Pinpoint the cell where the given text exists, returning its (x, y) midpoint coordinate. 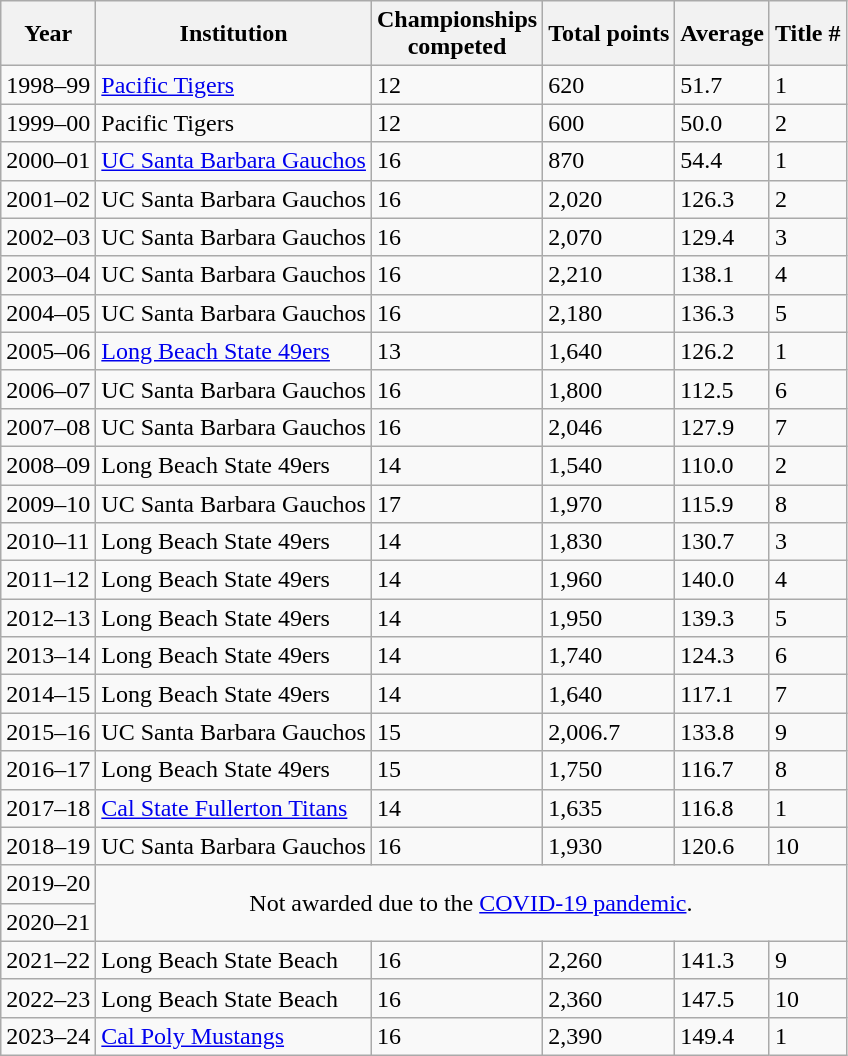
Cal State Fullerton Titans (234, 808)
124.3 (722, 656)
116.8 (722, 808)
2000–01 (48, 161)
115.9 (722, 503)
149.4 (722, 1036)
2012–13 (48, 618)
120.6 (722, 846)
2,070 (609, 237)
Not awarded due to the COVID-19 pandemic. (471, 903)
147.5 (722, 998)
140.0 (722, 580)
1,750 (609, 770)
1,930 (609, 846)
1,950 (609, 618)
138.1 (722, 275)
17 (456, 503)
2006–07 (48, 389)
139.3 (722, 618)
2,360 (609, 998)
2007–08 (48, 427)
54.4 (722, 161)
129.4 (722, 237)
136.3 (722, 313)
112.5 (722, 389)
600 (609, 123)
50.0 (722, 123)
110.0 (722, 465)
2020–21 (48, 922)
2,260 (609, 960)
870 (609, 161)
2014–15 (48, 694)
Championshipscompeted (456, 34)
2,020 (609, 199)
2009–10 (48, 503)
2,046 (609, 427)
2017–18 (48, 808)
2,006.7 (609, 732)
51.7 (722, 85)
Average (722, 34)
Year (48, 34)
133.8 (722, 732)
2015–16 (48, 732)
2019–20 (48, 884)
1,800 (609, 389)
2003–04 (48, 275)
2016–17 (48, 770)
2013–14 (48, 656)
1,740 (609, 656)
2005–06 (48, 351)
1,635 (609, 808)
127.9 (722, 427)
2004–05 (48, 313)
1,960 (609, 580)
1,540 (609, 465)
2002–03 (48, 237)
Total points (609, 34)
1,830 (609, 542)
117.1 (722, 694)
2018–19 (48, 846)
2023–24 (48, 1036)
2010–11 (48, 542)
1999–00 (48, 123)
2022–23 (48, 998)
13 (456, 351)
126.2 (722, 351)
Institution (234, 34)
2001–02 (48, 199)
141.3 (722, 960)
2008–09 (48, 465)
2,210 (609, 275)
1,970 (609, 503)
126.3 (722, 199)
130.7 (722, 542)
116.7 (722, 770)
2021–22 (48, 960)
2011–12 (48, 580)
Title # (808, 34)
Cal Poly Mustangs (234, 1036)
2,180 (609, 313)
620 (609, 85)
1998–99 (48, 85)
2,390 (609, 1036)
